Locate the cell with the specified text and output its (x, y) center coordinate. 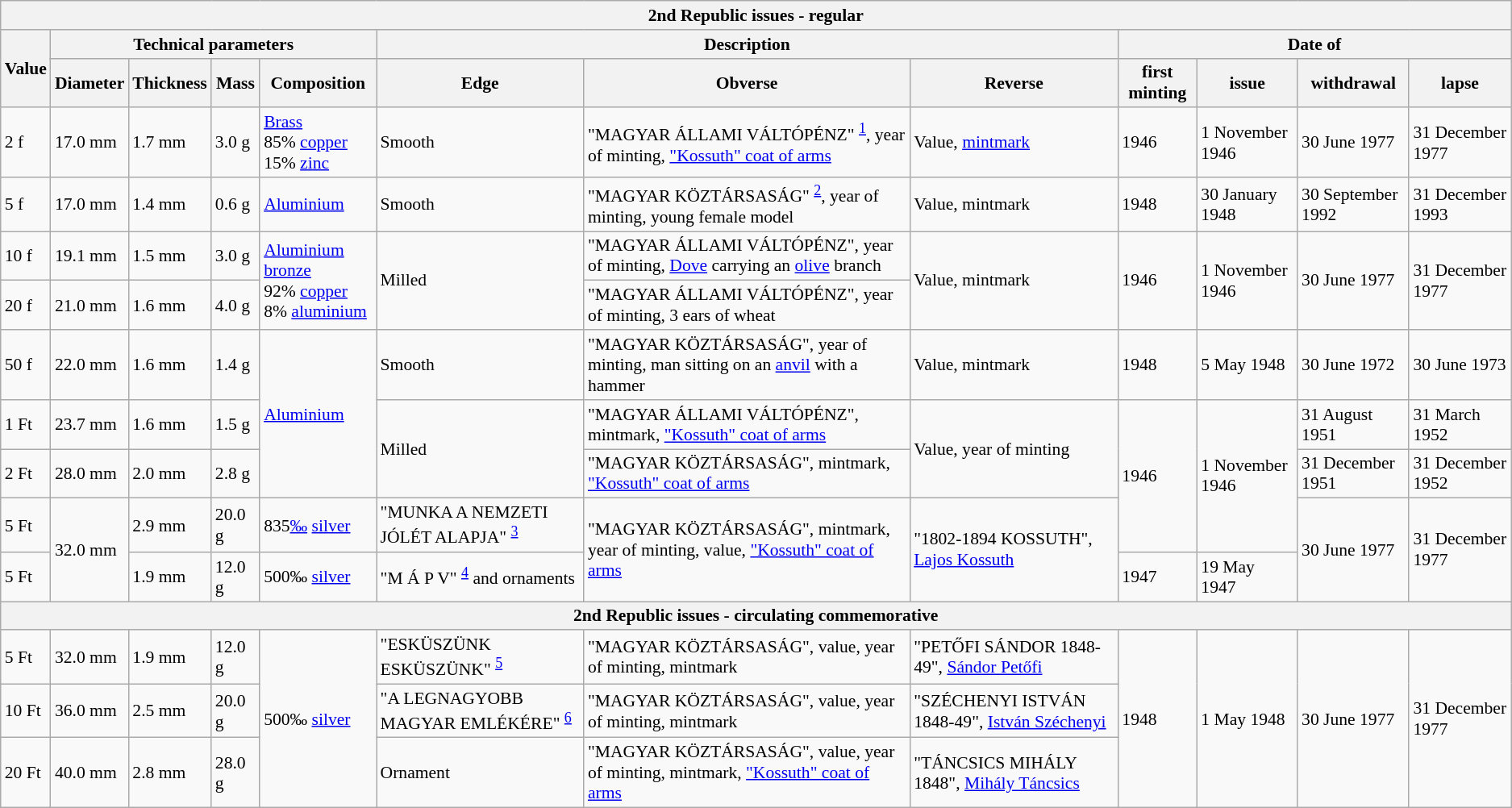
"MAGYAR ÁLLAMI VÁLTÓPÉNZ", year of minting, Dove carrying an olive branch (747, 256)
10 Ft (26, 711)
1.7 mm (169, 144)
"A LEGNAGYOBB MAGYAR EMLÉKÉRE" 6 (481, 711)
835‰ silver (318, 526)
20 f (26, 305)
"PETŐFI SÁNDOR 1848-49", Sándor Petőfi (1014, 658)
28.0 mm (90, 474)
2.8 mm (169, 773)
issue (1247, 82)
"M Á P V" 4 and ornaments (481, 577)
Thickness (169, 82)
1 May 1948 (1247, 719)
Value (26, 69)
0.6 g (235, 205)
19 May 1947 (1247, 577)
2.0 mm (169, 474)
4.0 g (235, 305)
1.4 g (235, 364)
31 December 1993 (1460, 205)
Edge (481, 82)
1.5 mm (169, 256)
2.9 mm (169, 526)
"MAGYAR KÖZTÁRSASÁG", year of minting, man sitting on an anvil with a hammer (747, 364)
31 December 1951 (1353, 474)
31 August 1951 (1353, 424)
withdrawal (1353, 82)
1.5 g (235, 424)
"MUNKA A NEMZETI JÓLÉT ALAPJA" 3 (481, 526)
5 f (26, 205)
"MAGYAR ÁLLAMI VÁLTÓPÉNZ" 1, year of minting, "Kossuth" coat of arms (747, 144)
22.0 mm (90, 364)
30 January 1948 (1247, 205)
"SZÉCHENYI ISTVÁN 1848-49", István Széchenyi (1014, 711)
19.1 mm (90, 256)
2.5 mm (169, 711)
2nd Republic issues - regular (756, 15)
Mass (235, 82)
Composition (318, 82)
"MAGYAR KÖZTÁRSASÁG", mintmark, year of minting, value, "Kossuth" coat of arms (747, 550)
28.0 g (235, 773)
Description (748, 44)
30 September 1992 (1353, 205)
Obverse (747, 82)
lapse (1460, 82)
1947 (1157, 577)
5 May 1948 (1247, 364)
Date of (1314, 44)
Diameter (90, 82)
Reverse (1014, 82)
Value, year of minting (1014, 449)
21.0 mm (90, 305)
36.0 mm (90, 711)
Aluminium bronze92% copper8% aluminium (318, 281)
Ornament (481, 773)
2 f (26, 144)
"MAGYAR ÁLLAMI VÁLTÓPÉNZ", year of minting, 3 ears of wheat (747, 305)
1.4 mm (169, 205)
"MAGYAR KÖZTÁRSASÁG", value, year of minting, mintmark, "Kossuth" coat of arms (747, 773)
"MAGYAR ÁLLAMI VÁLTÓPÉNZ", mintmark, "Kossuth" coat of arms (747, 424)
first minting (1157, 82)
"MAGYAR KÖZTÁRSASÁG" 2, year of minting, young female model (747, 205)
10 f (26, 256)
Technical parameters (214, 44)
31 March 1952 (1460, 424)
50 f (26, 364)
"1802-1894 KOSSUTH", Lajos Kossuth (1014, 550)
31 December 1952 (1460, 474)
"ESKÜSZÜNK ESKÜSZÜNK" 5 (481, 658)
2 Ft (26, 474)
"TÁNCSICS MIHÁLY 1848", Mihály Táncsics (1014, 773)
1 Ft (26, 424)
2nd Republic issues - circulating commemorative (756, 616)
30 June 1972 (1353, 364)
"MAGYAR KÖZTÁRSASÁG", mintmark, "Kossuth" coat of arms (747, 474)
20 Ft (26, 773)
40.0 mm (90, 773)
Brass85% copper15% zinc (318, 144)
30 June 1973 (1460, 364)
2.8 g (235, 474)
23.7 mm (90, 424)
